For the text-containing cell, return its midpoint in (x, y) coordinate format. 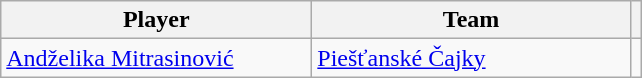
Andželika Mitrasinović (156, 58)
Team (472, 20)
Piešťanské Čajky (472, 58)
Player (156, 20)
